Determine the [x, y] coordinate at the center of the cell enclosing the given text.  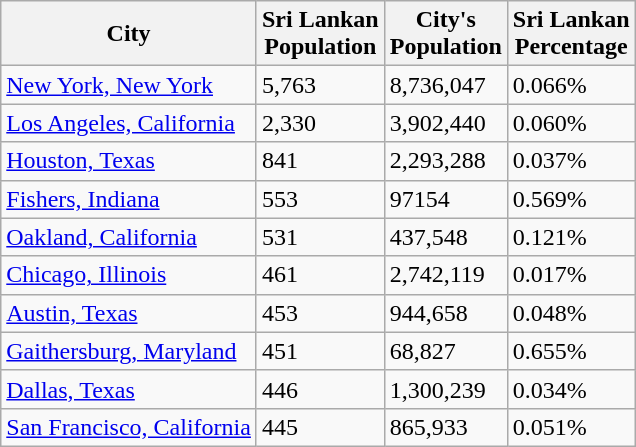
City [129, 34]
3,902,440 [446, 123]
8,736,047 [446, 85]
1,300,239 [446, 389]
Sri LankanPercentage [571, 34]
97154 [446, 199]
Los Angeles, California [129, 123]
0.051% [571, 427]
Dallas, Texas [129, 389]
Oakland, California [129, 237]
0.034% [571, 389]
0.655% [571, 351]
0.037% [571, 161]
944,658 [446, 313]
865,933 [446, 427]
5,763 [320, 85]
0.048% [571, 313]
0.569% [571, 199]
2,330 [320, 123]
451 [320, 351]
New York, New York [129, 85]
2,293,288 [446, 161]
Austin, Texas [129, 313]
553 [320, 199]
Fishers, Indiana [129, 199]
City'sPopulation [446, 34]
Gaithersburg, Maryland [129, 351]
841 [320, 161]
Sri LankanPopulation [320, 34]
445 [320, 427]
2,742,119 [446, 275]
0.017% [571, 275]
Houston, Texas [129, 161]
Chicago, Illinois [129, 275]
68,827 [446, 351]
0.121% [571, 237]
San Francisco, California [129, 427]
0.066% [571, 85]
0.060% [571, 123]
453 [320, 313]
531 [320, 237]
446 [320, 389]
437,548 [446, 237]
461 [320, 275]
